Search for the cell housing the specified text and yield its (x, y) center coordinate. 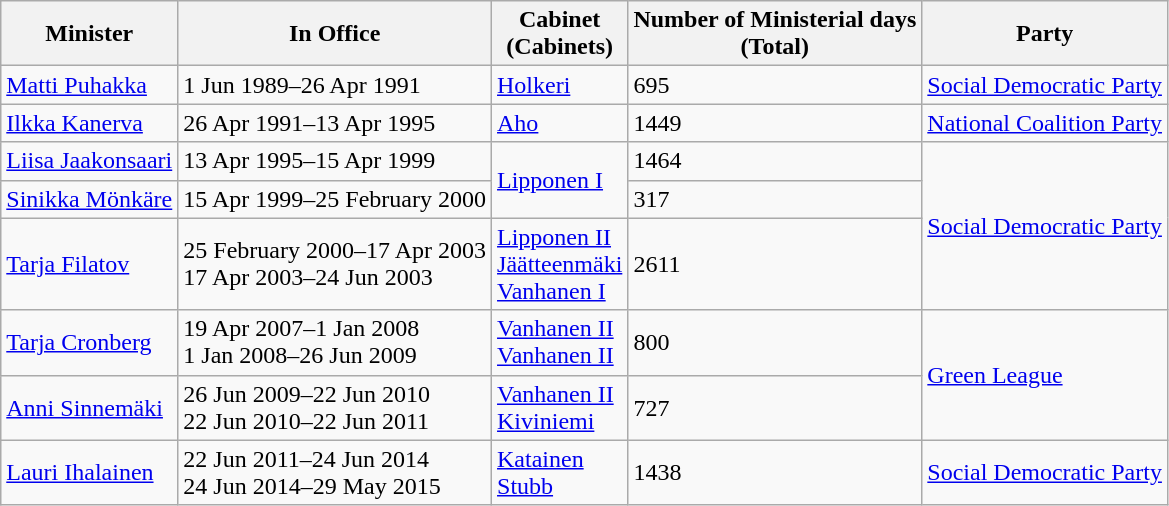
Minister (90, 34)
26 Jun 2009–22 Jun 201022 Jun 2010–22 Jun 2011 (335, 408)
Holkeri (560, 85)
26 Apr 1991–13 Apr 1995 (335, 123)
800 (775, 342)
Cabinet(Cabinets) (560, 34)
Number of Ministerial days (Total) (775, 34)
1 Jun 1989–26 Apr 1991 (335, 85)
695 (775, 85)
Aho (560, 123)
13 Apr 1995–15 Apr 1999 (335, 161)
15 Apr 1999–25 February 2000 (335, 199)
Matti Puhakka (90, 85)
Green League (1045, 375)
Lauri Ihalainen (90, 472)
1464 (775, 161)
Sinikka Mönkäre (90, 199)
2611 (775, 264)
KatainenStubb (560, 472)
727 (775, 408)
In Office (335, 34)
Ilkka Kanerva (90, 123)
22 Jun 2011–24 Jun 201424 Jun 2014–29 May 2015 (335, 472)
Vanhanen IIVanhanen II (560, 342)
25 February 2000–17 Apr 200317 Apr 2003–24 Jun 2003 (335, 264)
Liisa Jaakonsaari (90, 161)
1449 (775, 123)
19 Apr 2007–1 Jan 20081 Jan 2008–26 Jun 2009 (335, 342)
Lipponen I (560, 180)
Party (1045, 34)
Tarja Cronberg (90, 342)
National Coalition Party (1045, 123)
Anni Sinnemäki (90, 408)
Lipponen IIJäätteenmäkiVanhanen I (560, 264)
Vanhanen IIKiviniemi (560, 408)
317 (775, 199)
1438 (775, 472)
Tarja Filatov (90, 264)
